Locate the cell with the specified text and output its [X, Y] center coordinate. 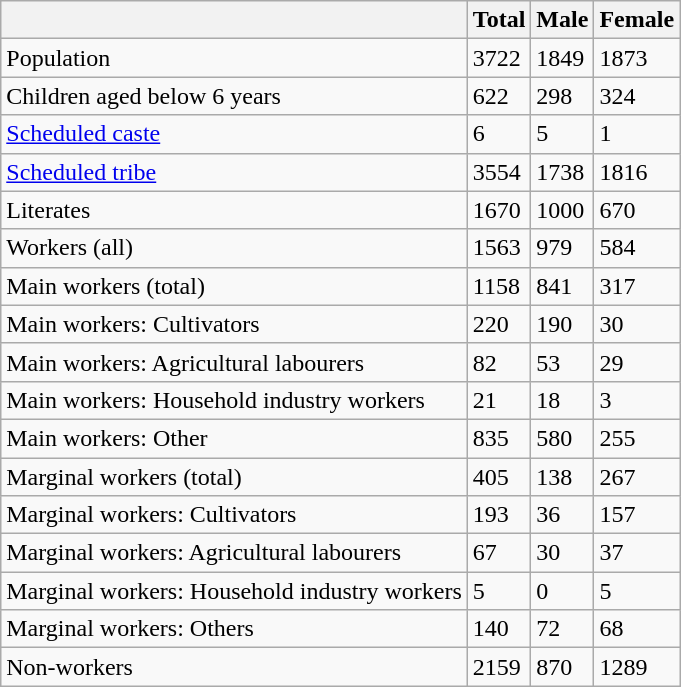
267 [637, 477]
Children aged below 6 years [234, 96]
157 [637, 515]
Literates [234, 210]
29 [637, 362]
979 [562, 248]
37 [637, 553]
Scheduled caste [234, 134]
580 [562, 438]
Main workers (total) [234, 286]
Non-workers [234, 667]
67 [499, 553]
1563 [499, 248]
Scheduled tribe [234, 172]
72 [562, 629]
255 [637, 438]
21 [499, 400]
Total [499, 20]
193 [499, 515]
3 [637, 400]
1000 [562, 210]
622 [499, 96]
317 [637, 286]
3722 [499, 58]
140 [499, 629]
670 [637, 210]
1158 [499, 286]
18 [562, 400]
841 [562, 286]
3554 [499, 172]
Male [562, 20]
Marginal workers (total) [234, 477]
190 [562, 324]
Workers (all) [234, 248]
Main workers: Household industry workers [234, 400]
1 [637, 134]
6 [499, 134]
Marginal workers: Household industry workers [234, 591]
1289 [637, 667]
36 [562, 515]
1873 [637, 58]
1816 [637, 172]
870 [562, 667]
53 [562, 362]
68 [637, 629]
1849 [562, 58]
1738 [562, 172]
Population [234, 58]
220 [499, 324]
584 [637, 248]
82 [499, 362]
405 [499, 477]
2159 [499, 667]
Female [637, 20]
Marginal workers: Cultivators [234, 515]
324 [637, 96]
Main workers: Agricultural labourers [234, 362]
Main workers: Cultivators [234, 324]
Main workers: Other [234, 438]
1670 [499, 210]
298 [562, 96]
138 [562, 477]
835 [499, 438]
Marginal workers: Agricultural labourers [234, 553]
Marginal workers: Others [234, 629]
0 [562, 591]
